Capture the cell that displays the provided text and extract its (x, y) central coordinate. 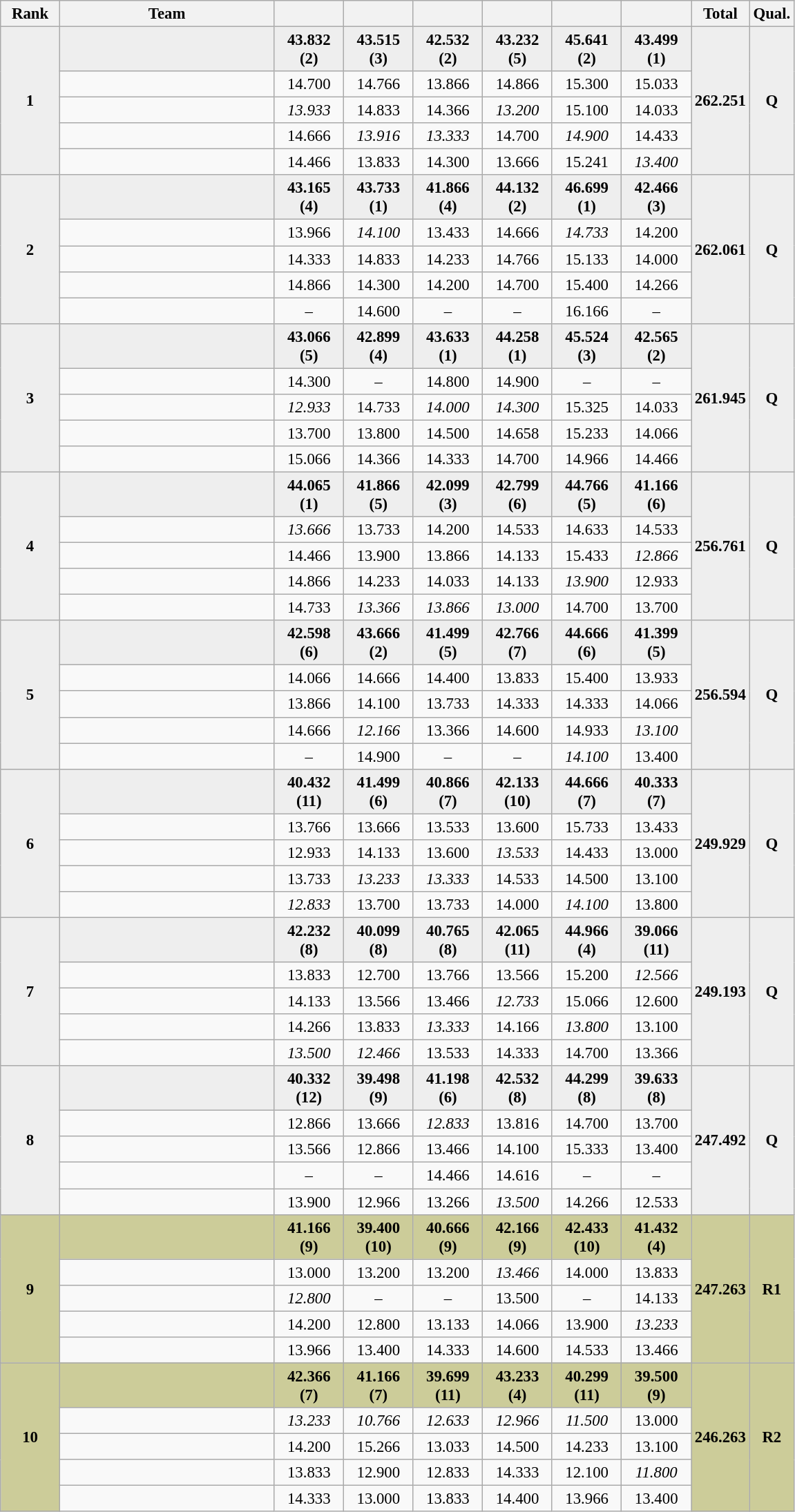
Qual. (772, 14)
41.499 (5) (448, 642)
15.325 (587, 408)
14.933 (587, 730)
14.633 (587, 530)
41.432 (4) (656, 1236)
45.641 (2) (587, 50)
14.966 (587, 459)
40.099 (8) (379, 939)
11.800 (656, 1473)
44.666 (7) (587, 792)
2 (30, 250)
43.733 (1) (379, 198)
14.658 (518, 433)
41.198 (6) (448, 1089)
42.466 (3) (656, 198)
5 (30, 695)
42.799 (6) (518, 495)
42.532 (8) (518, 1089)
13.266 (448, 1202)
41.399 (5) (656, 642)
12.100 (587, 1473)
6 (30, 843)
15.233 (587, 433)
14.166 (518, 1027)
42.166 (9) (518, 1236)
247.492 (720, 1140)
262.061 (720, 250)
46.699 (1) (587, 198)
12.600 (656, 1002)
39.633 (8) (656, 1089)
44.666 (6) (587, 642)
Total (720, 14)
42.433 (10) (587, 1236)
43.832 (2) (309, 50)
43.515 (3) (379, 50)
40.866 (7) (448, 792)
40.332 (12) (309, 1089)
13.033 (448, 1446)
41.166 (6) (656, 495)
39.066 (11) (656, 939)
43.165 (4) (309, 198)
42.532 (2) (448, 50)
12.733 (518, 1002)
15.200 (587, 975)
41.499 (6) (379, 792)
7 (30, 992)
40.666 (9) (448, 1236)
249.193 (720, 992)
15.033 (656, 84)
12.533 (656, 1202)
262.251 (720, 101)
R1 (772, 1289)
15.266 (379, 1446)
13.916 (379, 136)
43.232 (5) (518, 50)
41.866 (4) (448, 198)
40.299 (11) (587, 1386)
8 (30, 1140)
40.432 (11) (309, 792)
256.761 (720, 546)
3 (30, 398)
40.765 (8) (448, 939)
Team (167, 14)
13.133 (448, 1324)
42.565 (2) (656, 345)
39.498 (9) (379, 1089)
261.945 (720, 398)
42.899 (4) (379, 345)
12.633 (448, 1421)
249.929 (720, 843)
4 (30, 546)
15.300 (587, 84)
256.594 (720, 695)
40.333 (7) (656, 792)
41.166 (7) (379, 1386)
42.065 (11) (518, 939)
12.900 (379, 1473)
44.132 (2) (518, 198)
12.466 (379, 1053)
42.598 (6) (309, 642)
12.700 (379, 975)
42.133 (10) (518, 792)
9 (30, 1289)
15.733 (587, 827)
41.866 (5) (379, 495)
12.166 (379, 730)
44.299 (8) (587, 1089)
14.616 (518, 1176)
10.766 (379, 1421)
15.433 (587, 556)
44.258 (1) (518, 345)
44.065 (1) (309, 495)
12.566 (656, 975)
42.099 (3) (448, 495)
R2 (772, 1437)
42.232 (8) (309, 939)
247.263 (720, 1289)
11.500 (587, 1421)
43.499 (1) (656, 50)
15.241 (587, 162)
39.400 (10) (379, 1236)
39.500 (9) (656, 1386)
43.666 (2) (379, 642)
16.166 (587, 311)
246.263 (720, 1437)
42.766 (7) (518, 642)
41.166 (9) (309, 1236)
42.366 (7) (309, 1386)
13.816 (518, 1124)
10 (30, 1437)
43.066 (5) (309, 345)
43.633 (1) (448, 345)
14.800 (448, 381)
44.966 (4) (587, 939)
15.100 (587, 111)
43.233 (4) (518, 1386)
Rank (30, 14)
44.766 (5) (587, 495)
39.699 (11) (448, 1386)
15.333 (587, 1150)
15.133 (587, 259)
45.524 (3) (587, 345)
1 (30, 101)
